Provide the [x, y] coordinate of the cell's center where the given text is located.  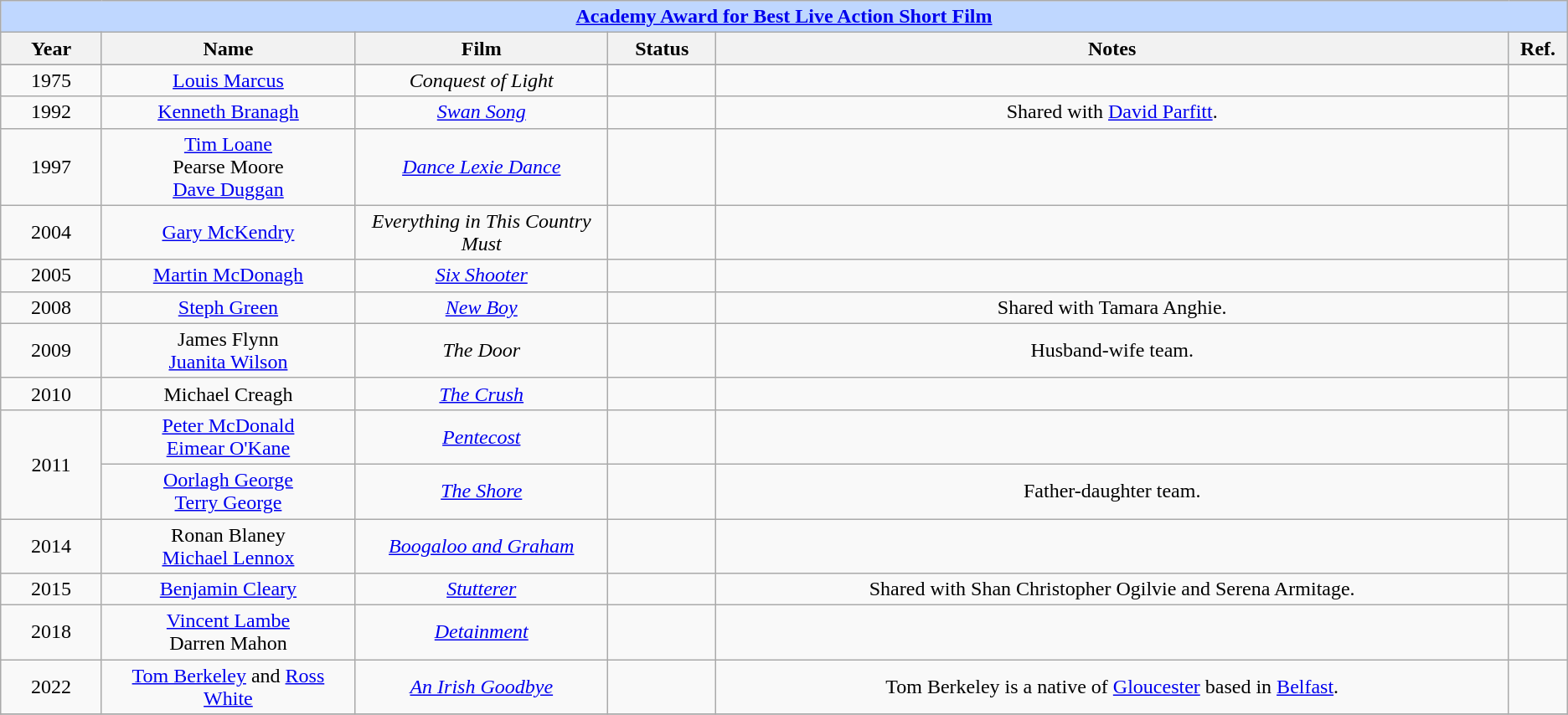
Gary McKendry [228, 233]
Conquest of Light [482, 80]
Kenneth Branagh [228, 112]
Michael Creagh [228, 394]
Tom Berkeley is a native of Gloucester based in Belfast. [1112, 687]
Boogaloo and Graham [482, 546]
Father-daughter team. [1112, 491]
Husband-wife team. [1112, 350]
New Boy [482, 307]
Dance Lexie Dance [482, 167]
Martin McDonagh [228, 275]
Shared with David Parfitt. [1112, 112]
2005 [52, 275]
2004 [52, 233]
Vincent Lambe Darren Mahon [228, 633]
An Irish Goodbye [482, 687]
The Shore [482, 491]
Film [482, 49]
Six Shooter [482, 275]
Shared with Tamara Anghie. [1112, 307]
Peter McDonald Eimear O'Kane [228, 437]
2014 [52, 546]
Everything in This Country Must [482, 233]
2015 [52, 589]
Pentecost [482, 437]
Swan Song [482, 112]
The Door [482, 350]
Shared with Shan Christopher Ogilvie and Serena Armitage. [1112, 589]
Academy Award for Best Live Action Short Film [784, 17]
James FlynnJuanita Wilson [228, 350]
Status [662, 49]
1975 [52, 80]
Year [52, 49]
2009 [52, 350]
Name [228, 49]
2008 [52, 307]
1997 [52, 167]
2010 [52, 394]
2018 [52, 633]
Steph Green [228, 307]
Tom Berkeley and Ross White [228, 687]
2011 [52, 464]
Ref. [1538, 49]
Tim LoanePearse MooreDave Duggan [228, 167]
2022 [52, 687]
Benjamin Cleary [228, 589]
Louis Marcus [228, 80]
Notes [1112, 49]
Detainment [482, 633]
Stutterer [482, 589]
Ronan BlaneyMichael Lennox [228, 546]
1992 [52, 112]
Oorlagh GeorgeTerry George [228, 491]
The Crush [482, 394]
